Identify which cell holds the provided text, then report its (X, Y) central coordinate. 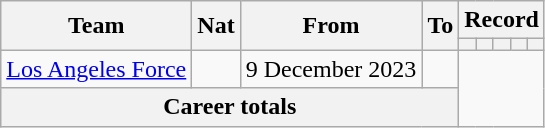
Los Angeles Force (96, 69)
To (440, 26)
Nat (216, 26)
Team (96, 26)
9 December 2023 (331, 69)
Career totals (230, 107)
From (331, 26)
Record (502, 20)
